Determine the [x, y] coordinate at the center of the cell enclosing the given text.  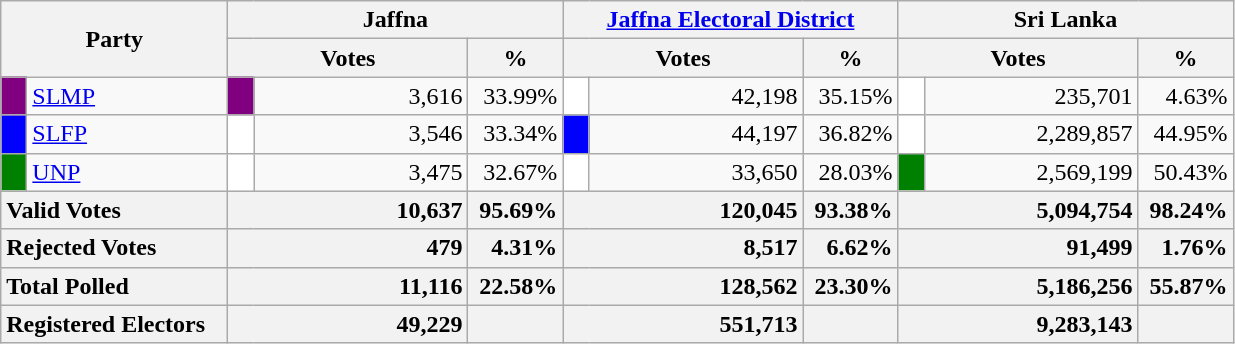
36.82% [850, 134]
551,713 [683, 324]
235,701 [1031, 96]
32.67% [516, 172]
33.34% [516, 134]
1.76% [1186, 248]
Sri Lanka [1066, 20]
3,546 [361, 134]
Rejected Votes [114, 248]
4.31% [516, 248]
42,198 [696, 96]
98.24% [1186, 210]
91,499 [1018, 248]
55.87% [1186, 286]
44.95% [1186, 134]
3,616 [361, 96]
95.69% [516, 210]
11,116 [348, 286]
5,186,256 [1018, 286]
49,229 [348, 324]
10,637 [348, 210]
SLFP [128, 134]
Jaffna Electoral District [730, 20]
2,289,857 [1031, 134]
Total Polled [114, 286]
3,475 [361, 172]
9,283,143 [1018, 324]
22.58% [516, 286]
120,045 [683, 210]
Valid Votes [114, 210]
5,094,754 [1018, 210]
28.03% [850, 172]
SLMP [128, 96]
35.15% [850, 96]
Registered Electors [114, 324]
UNP [128, 172]
Party [114, 39]
Jaffna [396, 20]
8,517 [683, 248]
44,197 [696, 134]
6.62% [850, 248]
93.38% [850, 210]
33,650 [696, 172]
50.43% [1186, 172]
128,562 [683, 286]
23.30% [850, 286]
4.63% [1186, 96]
33.99% [516, 96]
2,569,199 [1031, 172]
479 [348, 248]
